Capture the cell that displays the provided text and extract its [x, y] central coordinate. 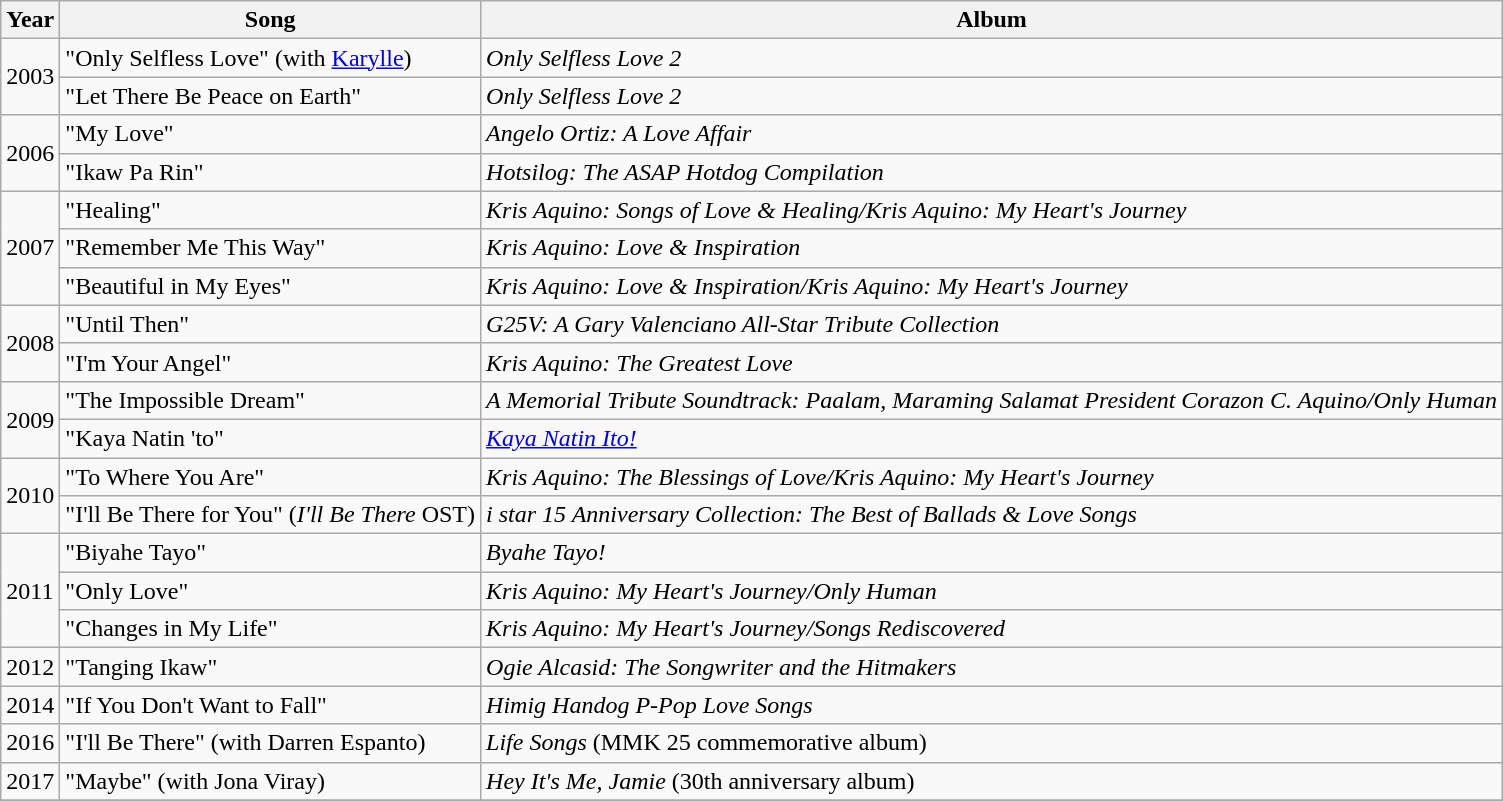
Hey It's Me, Jamie (30th anniversary album) [992, 781]
"Tanging Ikaw" [270, 667]
"To Where You Are" [270, 477]
"Only Selfless Love" (with Karylle) [270, 58]
Kris Aquino: My Heart's Journey/Songs Rediscovered [992, 629]
"I'm Your Angel" [270, 362]
Kaya Natin Ito! [992, 438]
"Until Then" [270, 324]
"Healing" [270, 210]
Album [992, 20]
"Kaya Natin 'to" [270, 438]
"Remember Me This Way" [270, 248]
Kris Aquino: Love & Inspiration/Kris Aquino: My Heart's Journey [992, 286]
2014 [30, 705]
"Biyahe Tayo" [270, 553]
"Beautiful in My Eyes" [270, 286]
Angelo Ortiz: A Love Affair [992, 134]
Song [270, 20]
"If You Don't Want to Fall" [270, 705]
2006 [30, 153]
Kris Aquino: The Blessings of Love/Kris Aquino: My Heart's Journey [992, 477]
A Memorial Tribute Soundtrack: Paalam, Maraming Salamat President Corazon C. Aquino/Only Human [992, 400]
"Maybe" (with Jona Viray) [270, 781]
Kris Aquino: The Greatest Love [992, 362]
G25V: A Gary Valenciano All-Star Tribute Collection [992, 324]
2003 [30, 77]
Life Songs (MMK 25 commemorative album) [992, 743]
"I'll Be There" (with Darren Espanto) [270, 743]
"My Love" [270, 134]
Hotsilog: The ASAP Hotdog Compilation [992, 172]
2011 [30, 591]
"Let There Be Peace on Earth" [270, 96]
"Ikaw Pa Rin" [270, 172]
Byahe Tayo! [992, 553]
Year [30, 20]
2008 [30, 343]
Kris Aquino: My Heart's Journey/Only Human [992, 591]
2012 [30, 667]
"Only Love" [270, 591]
"I'll Be There for You" (I'll Be There OST) [270, 515]
Ogie Alcasid: The Songwriter and the Hitmakers [992, 667]
"Changes in My Life" [270, 629]
2009 [30, 419]
2007 [30, 248]
i star 15 Anniversary Collection: The Best of Ballads & Love Songs [992, 515]
Himig Handog P-Pop Love Songs [992, 705]
2017 [30, 781]
Kris Aquino: Songs of Love & Healing/Kris Aquino: My Heart's Journey [992, 210]
2016 [30, 743]
"The Impossible Dream" [270, 400]
Kris Aquino: Love & Inspiration [992, 248]
2010 [30, 496]
